Detect which cell encompasses the target text, then output its (x, y) center coordinate. 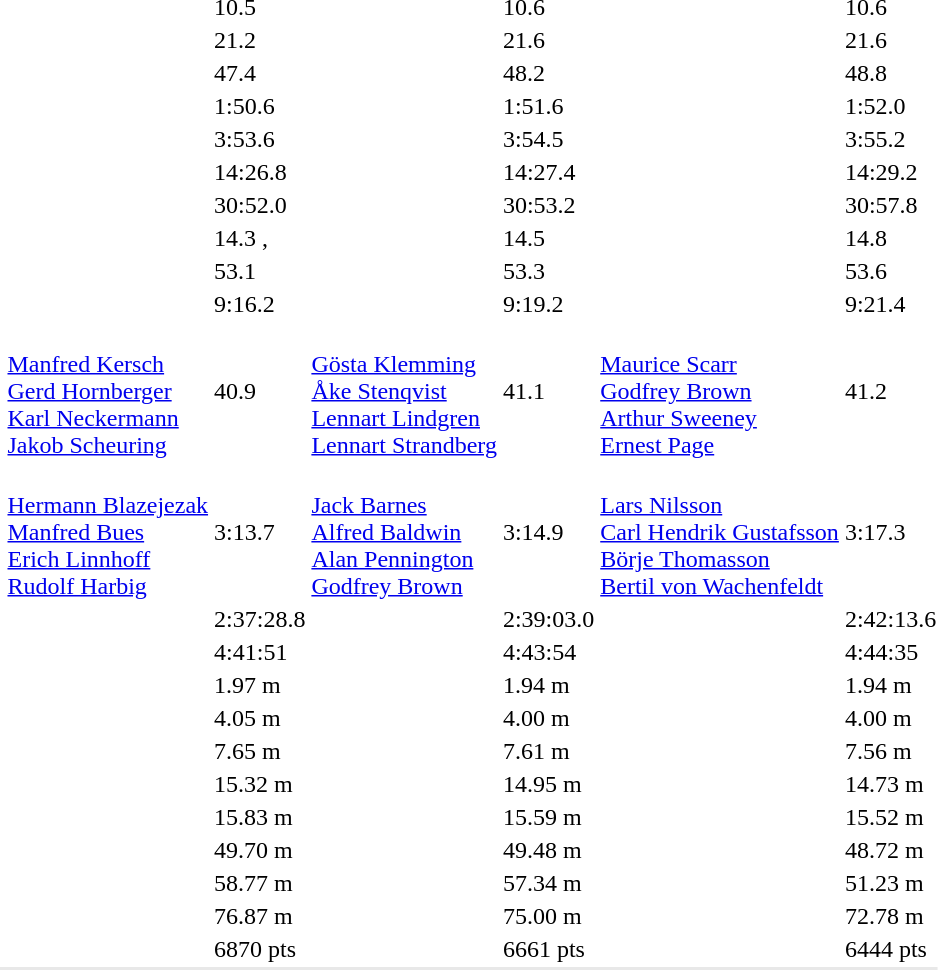
2:39:03.0 (548, 619)
41.2 (890, 391)
4.05 m (260, 718)
49.48 m (548, 850)
4:41:51 (260, 652)
Manfred KerschGerd HornbergerKarl NeckermannJakob Scheuring (108, 391)
30:53.2 (548, 205)
14:26.8 (260, 172)
53.6 (890, 271)
Gösta KlemmingÅke StenqvistLennart LindgrenLennart Strandberg (404, 391)
14.73 m (890, 784)
Hermann BlazejezakManfred BuesErich LinnhoffRudolf Harbig (108, 532)
15.52 m (890, 817)
7.56 m (890, 751)
14.3 , (260, 238)
30:52.0 (260, 205)
3:55.2 (890, 139)
15.32 m (260, 784)
48.72 m (890, 850)
9:19.2 (548, 304)
14:29.2 (890, 172)
14:27.4 (548, 172)
4:43:54 (548, 652)
3:13.7 (260, 532)
1:51.6 (548, 106)
2:37:28.8 (260, 619)
58.77 m (260, 883)
7.65 m (260, 751)
75.00 m (548, 916)
53.3 (548, 271)
3:17.3 (890, 532)
Lars NilssonCarl Hendrik GustafssonBörje ThomassonBertil von Wachenfeldt (720, 532)
57.34 m (548, 883)
1:50.6 (260, 106)
14.95 m (548, 784)
9:21.4 (890, 304)
15.59 m (548, 817)
14.5 (548, 238)
72.78 m (890, 916)
53.1 (260, 271)
15.83 m (260, 817)
6661 pts (548, 949)
49.70 m (260, 850)
1:52.0 (890, 106)
14.8 (890, 238)
1.97 m (260, 685)
41.1 (548, 391)
48.2 (548, 73)
51.23 m (890, 883)
3:53.6 (260, 139)
3:54.5 (548, 139)
21.2 (260, 40)
Maurice ScarrGodfrey BrownArthur SweeneyErnest Page (720, 391)
7.61 m (548, 751)
2:42:13.6 (890, 619)
Jack BarnesAlfred BaldwinAlan PenningtonGodfrey Brown (404, 532)
48.8 (890, 73)
9:16.2 (260, 304)
3:14.9 (548, 532)
30:57.8 (890, 205)
4:44:35 (890, 652)
47.4 (260, 73)
76.87 m (260, 916)
6444 pts (890, 949)
6870 pts (260, 949)
40.9 (260, 391)
